Find where the given text appears and provide that cell's center as (x, y) coordinate. 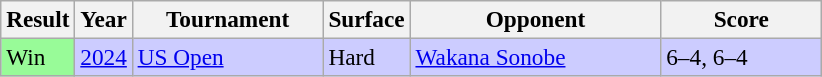
US Open (228, 57)
Wakana Sonobe (536, 57)
Result (38, 19)
Opponent (536, 19)
Surface (366, 19)
Hard (366, 57)
2024 (104, 57)
Win (38, 57)
Score (742, 19)
Year (104, 19)
6–4, 6–4 (742, 57)
Tournament (228, 19)
